Extract the [X, Y] coordinate from the center of the cell holding the provided text.  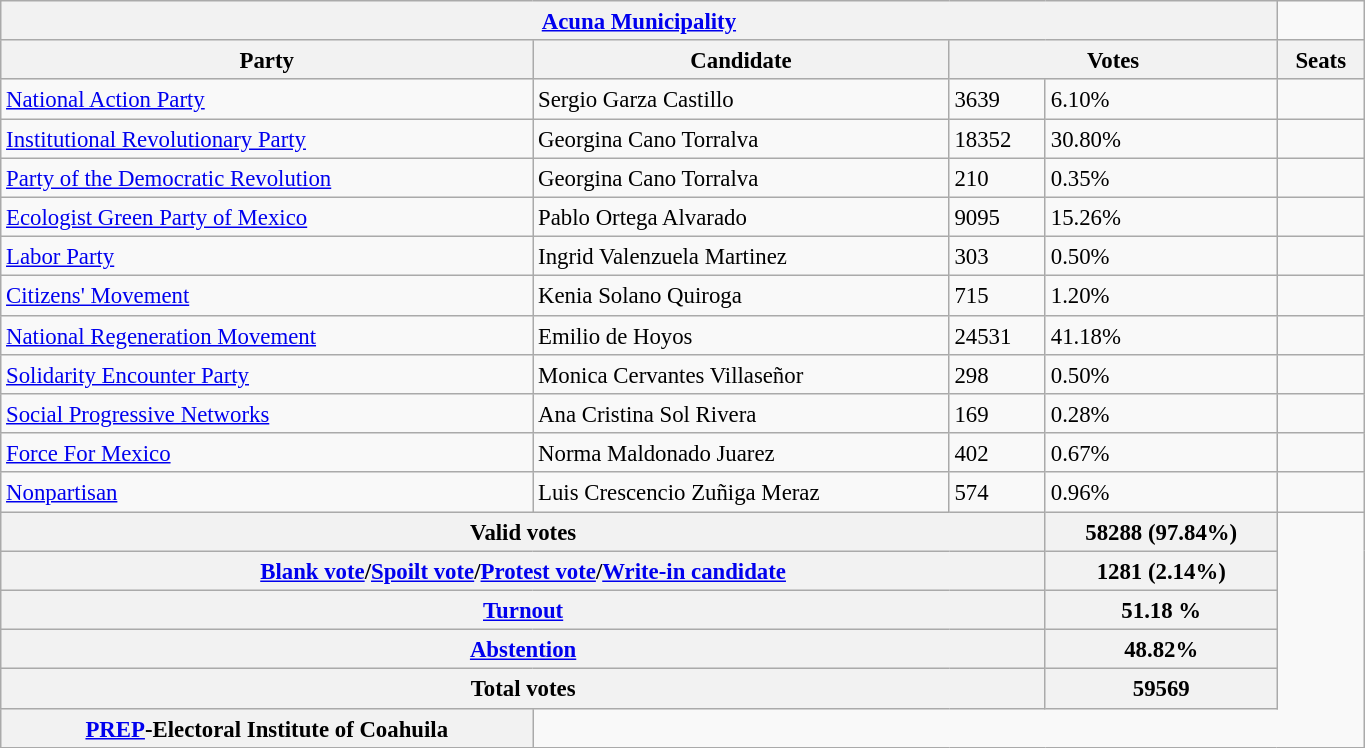
Sergio Garza Castillo [741, 100]
National Action Party [267, 100]
59569 [1161, 688]
Luis Crescencio Zuñiga Meraz [741, 492]
Emilio de Hoyos [741, 334]
Abstention [524, 650]
0.96% [1161, 492]
Citizens' Movement [267, 296]
Nonpartisan [267, 492]
18352 [997, 138]
48.82% [1161, 650]
Votes [1113, 60]
715 [997, 296]
Ingrid Valenzuela Martinez [741, 256]
0.35% [1161, 178]
Monica Cervantes Villaseñor [741, 374]
Ana Cristina Sol Rivera [741, 414]
Seats [1320, 60]
303 [997, 256]
Party of the Democratic Revolution [267, 178]
6.10% [1161, 100]
15.26% [1161, 216]
Turnout [524, 610]
Labor Party [267, 256]
Candidate [741, 60]
Valid votes [524, 532]
Solidarity Encounter Party [267, 374]
41.18% [1161, 334]
1281 (2.14%) [1161, 570]
Blank vote/Spoilt vote/Protest vote/Write-in candidate [524, 570]
Pablo Ortega Alvarado [741, 216]
Institutional Revolutionary Party [267, 138]
Party [267, 60]
Ecologist Green Party of Mexico [267, 216]
58288 (97.84%) [1161, 532]
Norma Maldonado Juarez [741, 452]
Social Progressive Networks [267, 414]
1.20% [1161, 296]
Force For Mexico [267, 452]
574 [997, 492]
Total votes [524, 688]
PREP-Electoral Institute of Coahuila [267, 728]
0.67% [1161, 452]
210 [997, 178]
National Regeneration Movement [267, 334]
Acuna Municipality [639, 20]
169 [997, 414]
24531 [997, 334]
402 [997, 452]
298 [997, 374]
51.18 % [1161, 610]
9095 [997, 216]
30.80% [1161, 138]
Kenia Solano Quiroga [741, 296]
0.28% [1161, 414]
3639 [997, 100]
